Detect which cell encompasses the target text, then output its (X, Y) center coordinate. 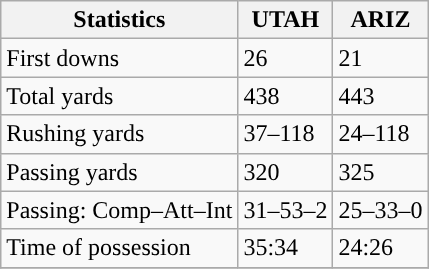
31–53–2 (286, 210)
37–118 (286, 134)
Total yards (120, 96)
First downs (120, 58)
24–118 (380, 134)
Passing: Comp–Att–Int (120, 210)
443 (380, 96)
24:26 (380, 248)
21 (380, 58)
35:34 (286, 248)
320 (286, 172)
Rushing yards (120, 134)
25–33–0 (380, 210)
325 (380, 172)
UTAH (286, 20)
Time of possession (120, 248)
26 (286, 58)
ARIZ (380, 20)
Statistics (120, 20)
438 (286, 96)
Passing yards (120, 172)
